Output the (X, Y) coordinate of the center of the cell containing the given text.  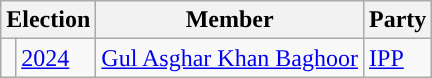
IPP (398, 58)
Election (48, 20)
Member (230, 20)
Gul Asghar Khan Baghoor (230, 58)
2024 (56, 58)
Party (398, 20)
